Return the [X, Y] coordinate for the center point of the cell that contains the specified text.  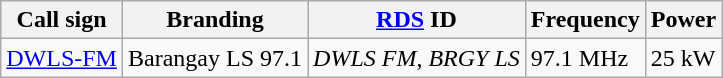
25 kW [683, 58]
DWLS FM, BRGY LS [417, 58]
Branding [214, 20]
Call sign [62, 20]
97.1 MHz [585, 58]
Power [683, 20]
DWLS-FM [62, 58]
Barangay LS 97.1 [214, 58]
RDS ID [417, 20]
Frequency [585, 20]
